Detect which cell encompasses the target text, then output its (X, Y) center coordinate. 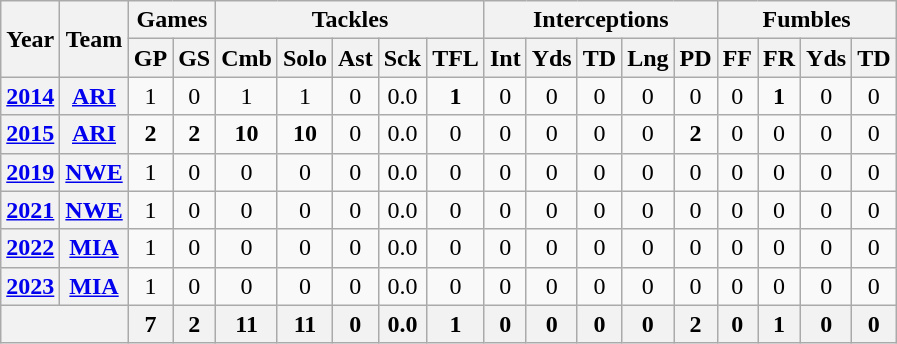
2015 (30, 134)
Solo (304, 58)
Cmb (247, 58)
Ast (356, 58)
Interceptions (600, 20)
Games (172, 20)
Team (94, 39)
7 (150, 324)
TFL (456, 58)
FR (780, 58)
Int (505, 58)
2021 (30, 210)
2023 (30, 286)
GP (150, 58)
Year (30, 39)
FF (737, 58)
2019 (30, 172)
PD (696, 58)
Tackles (350, 20)
Fumbles (806, 20)
GS (194, 58)
2022 (30, 248)
Lng (648, 58)
Sck (402, 58)
2014 (30, 96)
